Locate the cell with the specified text and output its (X, Y) center coordinate. 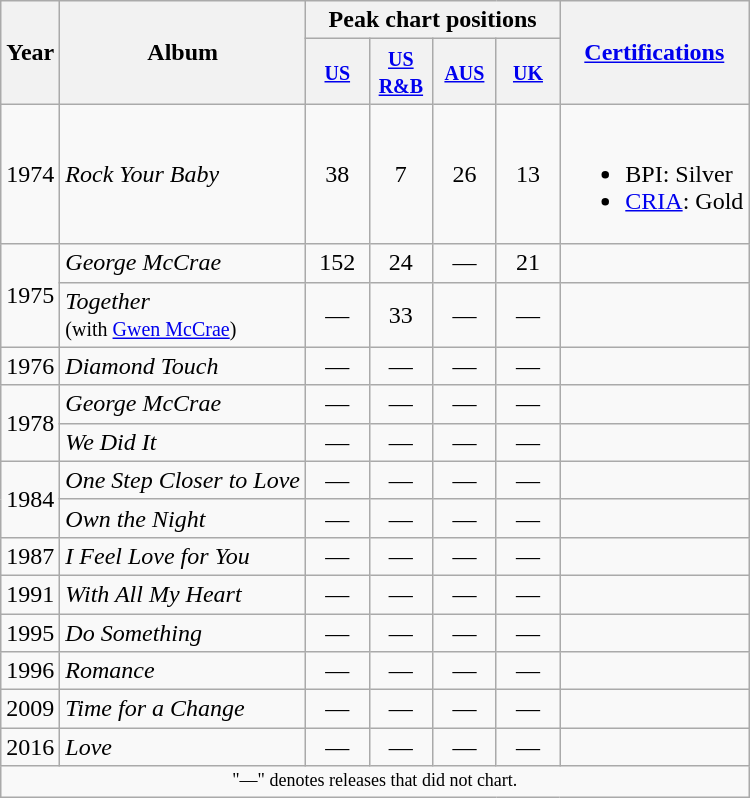
1978 (30, 423)
1976 (30, 366)
1995 (30, 633)
Year (30, 52)
2009 (30, 709)
UK (528, 72)
Romance (183, 671)
Time for a Change (183, 709)
33 (401, 314)
Rock Your Baby (183, 174)
We Did It (183, 442)
1984 (30, 499)
AUS (465, 72)
1975 (30, 296)
13 (528, 174)
152 (338, 263)
2016 (30, 747)
Do Something (183, 633)
21 (528, 263)
BPI: SilverCRIA: Gold (654, 174)
26 (465, 174)
Love (183, 747)
Own the Night (183, 518)
I Feel Love for You (183, 556)
"—" denotes releases that did not chart. (375, 782)
Certifications (654, 52)
US (338, 72)
Diamond Touch (183, 366)
1974 (30, 174)
38 (338, 174)
Together(with Gwen McCrae) (183, 314)
Peak chart positions (433, 20)
With All My Heart (183, 594)
24 (401, 263)
One Step Closer to Love (183, 480)
Album (183, 52)
1987 (30, 556)
1991 (30, 594)
7 (401, 174)
US R&B (401, 72)
1996 (30, 671)
